For the text-containing cell, return its midpoint in (X, Y) coordinate format. 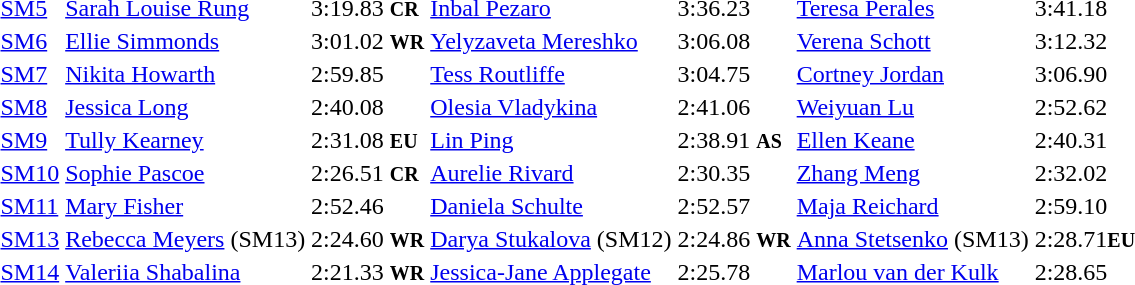
Tully Kearney (186, 140)
Lin Ping (551, 140)
2:41.06 (734, 107)
3:06.08 (734, 41)
3:04.75 (734, 74)
2:30.35 (734, 173)
Daniela Schulte (551, 206)
Maja Reichard (912, 206)
Jessica Long (186, 107)
Anna Stetsenko (SM13) (912, 239)
Ellen Keane (912, 140)
2:24.86 WR (734, 239)
Verena Schott (912, 41)
2:38.91 AS (734, 140)
Rebecca Meyers (SM13) (186, 239)
2:52.46 (368, 206)
2:52.57 (734, 206)
3:01.02 WR (368, 41)
Zhang Meng (912, 173)
Mary Fisher (186, 206)
2:31.08 EU (368, 140)
Cortney Jordan (912, 74)
Weiyuan Lu (912, 107)
Ellie Simmonds (186, 41)
Tess Routliffe (551, 74)
2:40.08 (368, 107)
2:59.85 (368, 74)
Yelyzaveta Mereshko (551, 41)
Nikita Howarth (186, 74)
2:24.60 WR (368, 239)
Sophie Pascoe (186, 173)
Aurelie Rivard (551, 173)
Olesia Vladykina (551, 107)
2:26.51 CR (368, 173)
Darya Stukalova (SM12) (551, 239)
